Search for the cell housing the specified text and yield its (X, Y) center coordinate. 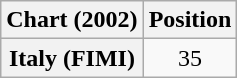
Italy (FIMI) (72, 58)
35 (190, 58)
Position (190, 20)
Chart (2002) (72, 20)
